For the text-containing cell, return its midpoint in (x, y) coordinate format. 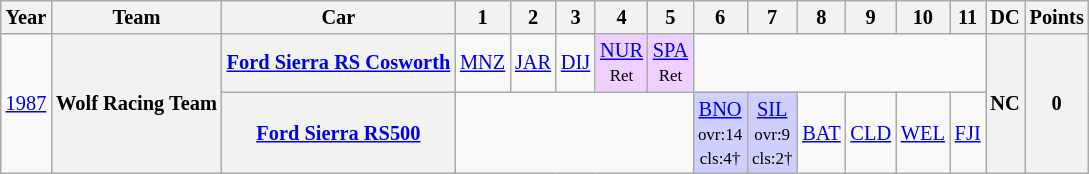
DC (1006, 17)
Year (26, 17)
5 (670, 17)
1987 (26, 104)
JAR (533, 63)
Ford Sierra RS Cosworth (338, 63)
11 (968, 17)
Points (1057, 17)
9 (871, 17)
8 (821, 17)
2 (533, 17)
WEL (923, 133)
Wolf Racing Team (136, 104)
CLD (871, 133)
SPARet (670, 63)
SILovr:9cls:2† (772, 133)
4 (622, 17)
10 (923, 17)
7 (772, 17)
BAT (821, 133)
NURRet (622, 63)
MNZ (482, 63)
DIJ (576, 63)
3 (576, 17)
6 (720, 17)
NC (1006, 104)
Team (136, 17)
0 (1057, 104)
FJI (968, 133)
1 (482, 17)
Ford Sierra RS500 (338, 133)
Car (338, 17)
BNOovr:14cls:4† (720, 133)
